Extract the [X, Y] coordinate from the center of the cell holding the provided text.  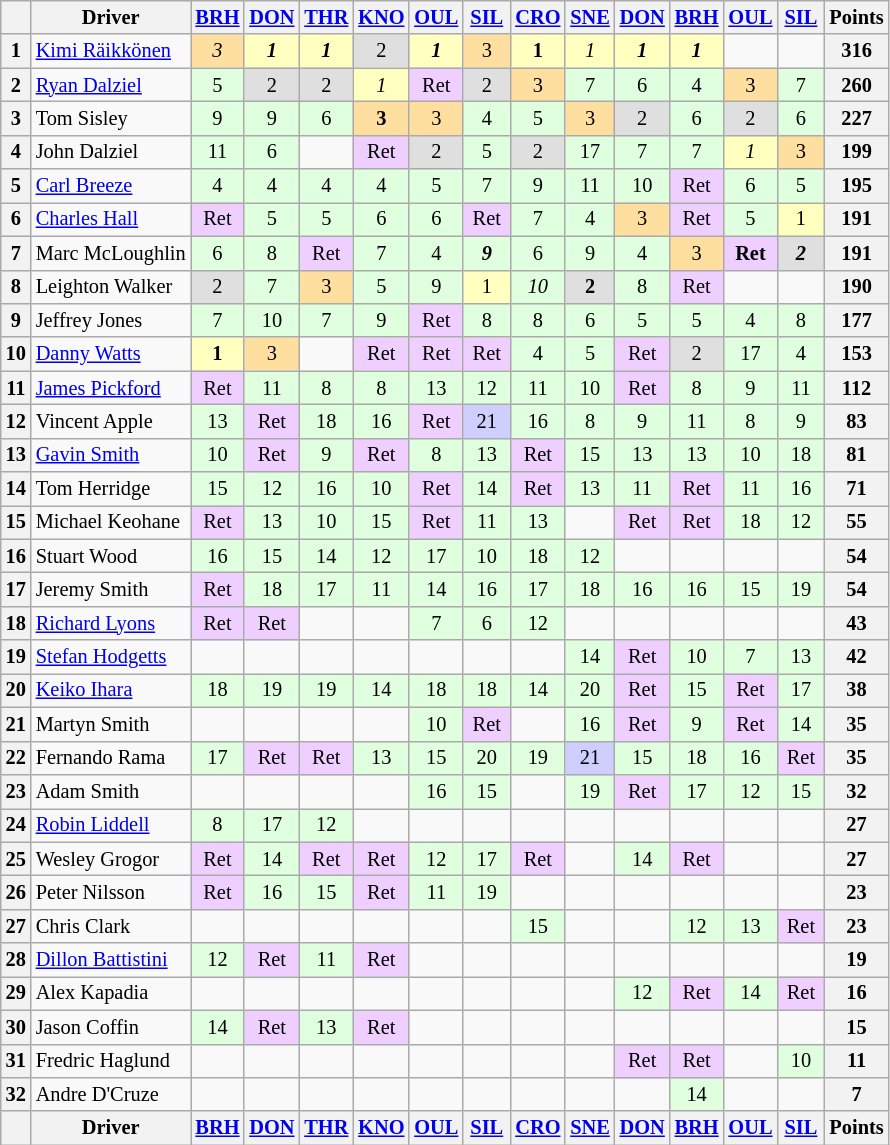
Wesley Grogor [111, 859]
26 [16, 892]
43 [857, 623]
Alex Kapadia [111, 993]
Ryan Dalziel [111, 85]
42 [857, 657]
Adam Smith [111, 791]
25 [16, 859]
83 [857, 421]
31 [16, 1061]
22 [16, 758]
24 [16, 825]
153 [857, 354]
81 [857, 455]
199 [857, 152]
30 [16, 1027]
Dillon Battistini [111, 960]
Stefan Hodgetts [111, 657]
Fernando Rama [111, 758]
177 [857, 320]
227 [857, 118]
71 [857, 489]
Tom Sisley [111, 118]
29 [16, 993]
190 [857, 287]
195 [857, 186]
Chris Clark [111, 926]
Richard Lyons [111, 623]
James Pickford [111, 388]
Leighton Walker [111, 287]
Marc McLoughlin [111, 253]
Fredric Haglund [111, 1061]
Peter Nilsson [111, 892]
Gavin Smith [111, 455]
Keiko Ihara [111, 690]
28 [16, 960]
Jeremy Smith [111, 589]
Andre D'Cruze [111, 1094]
Jason Coffin [111, 1027]
260 [857, 85]
38 [857, 690]
316 [857, 51]
Kimi Räikkönen [111, 51]
Vincent Apple [111, 421]
Stuart Wood [111, 556]
Martyn Smith [111, 724]
112 [857, 388]
Robin Liddell [111, 825]
Carl Breeze [111, 186]
Michael Keohane [111, 522]
Charles Hall [111, 219]
Danny Watts [111, 354]
Tom Herridge [111, 489]
John Dalziel [111, 152]
Jeffrey Jones [111, 320]
55 [857, 522]
